Capture the cell that displays the provided text and extract its [X, Y] central coordinate. 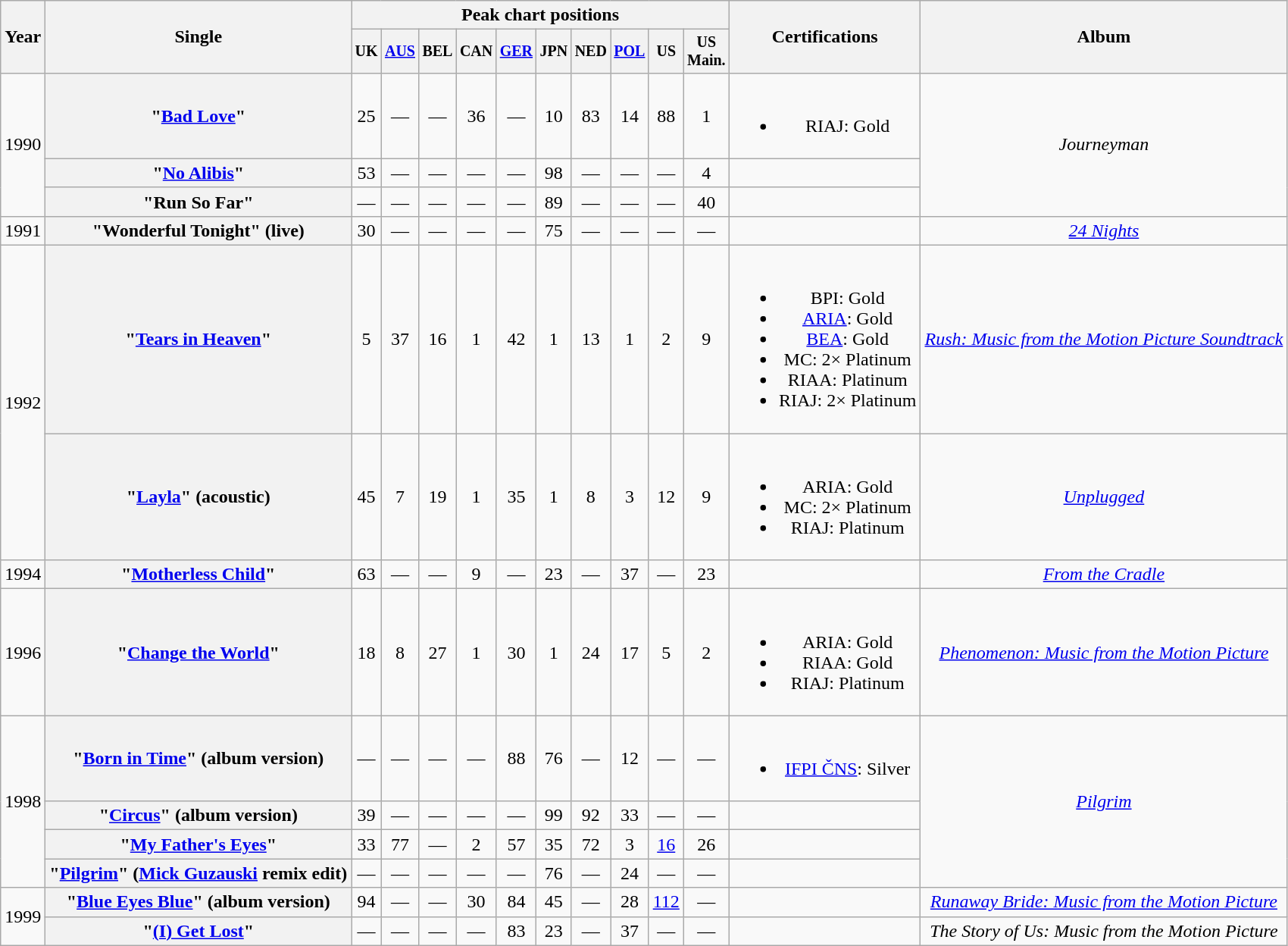
75 [554, 230]
Phenomenon: Music from the Motion Picture [1104, 652]
AUS [400, 52]
Journeyman [1104, 144]
4 [706, 173]
"Wonderful Tonight" (live) [199, 230]
UK [367, 52]
1992 [23, 403]
1999 [23, 916]
Single [199, 37]
39 [367, 816]
19 [438, 497]
24 Nights [1104, 230]
CAN [476, 52]
"My Father's Eyes" [199, 844]
"Born in Time" (album version) [199, 758]
"Run So Far" [199, 202]
94 [367, 902]
US [666, 52]
1998 [23, 802]
1996 [23, 652]
"Bad Love" [199, 115]
1991 [23, 230]
1990 [23, 144]
63 [367, 575]
99 [554, 816]
POL [630, 52]
36 [476, 115]
JPN [554, 52]
Unplugged [1104, 497]
84 [517, 902]
RIAJ: Gold [824, 115]
BEL [438, 52]
Pilgrim [1104, 802]
"Circus" (album version) [199, 816]
Runaway Bride: Music from the Motion Picture [1104, 902]
13 [591, 340]
Certifications [824, 37]
ARIA: GoldMC: 2× PlatinumRIAJ: Platinum [824, 497]
17 [630, 652]
28 [630, 902]
72 [591, 844]
"No Alibis" [199, 173]
"Change the World" [199, 652]
98 [554, 173]
53 [367, 173]
"Tears in Heaven" [199, 340]
57 [517, 844]
14 [630, 115]
BPI: GoldARIA: GoldBEA: GoldMC: 2× PlatinumRIAA: PlatinumRIAJ: 2× Platinum [824, 340]
10 [554, 115]
Peak chart positions [541, 15]
Year [23, 37]
Album [1104, 37]
40 [706, 202]
42 [517, 340]
92 [591, 816]
"(I) Get Lost" [199, 931]
"Layla" (acoustic) [199, 497]
112 [666, 902]
1994 [23, 575]
"Blue Eyes Blue" (album version) [199, 902]
77 [400, 844]
27 [438, 652]
"Motherless Child" [199, 575]
The Story of Us: Music from the Motion Picture [1104, 931]
18 [367, 652]
ARIA: GoldRIAA: GoldRIAJ: Platinum [824, 652]
"Pilgrim" (Mick Guzauski remix edit) [199, 873]
USMain. [706, 52]
89 [554, 202]
Rush: Music from the Motion Picture Soundtrack [1104, 340]
7 [400, 497]
NED [591, 52]
25 [367, 115]
From the Cradle [1104, 575]
IFPI ČNS: Silver [824, 758]
26 [706, 844]
GER [517, 52]
